For the text-containing cell, return its midpoint in (x, y) coordinate format. 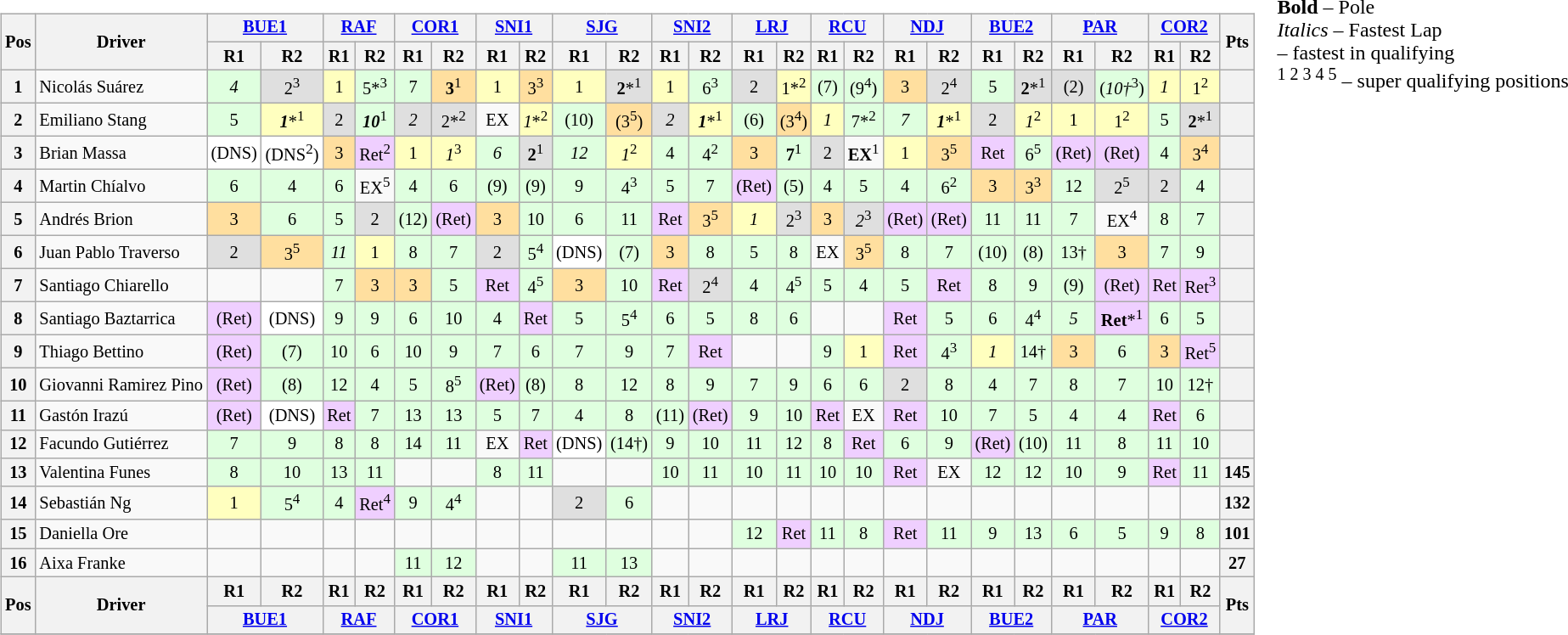
Nicolás Suárez (121, 87)
Thiago Bettino (121, 351)
EX4 (1121, 219)
15 (18, 534)
16 (18, 563)
14† (1033, 351)
42 (711, 153)
63 (711, 87)
Santiago Baztarrica (121, 319)
Facundo Gutiérrez (121, 444)
Ret3 (1200, 285)
(35) (629, 121)
7*2 (863, 121)
Santiago Chiarello (121, 285)
Juan Pablo Traverso (121, 253)
(10†3) (1121, 87)
Ret4 (374, 503)
(94) (863, 87)
65 (1033, 153)
62 (949, 187)
31 (453, 87)
145 (1237, 473)
34 (1200, 153)
Brian Massa (121, 153)
12† (1200, 385)
Ret2 (374, 153)
(11) (671, 415)
25 (1121, 187)
EX5 (374, 187)
(34) (794, 121)
Aixa Franke (121, 563)
(14†) (629, 444)
Ret*1 (1121, 319)
Valentina Funes (121, 473)
Daniella Ore (121, 534)
Ret5 (1200, 351)
27 (1237, 563)
Giovanni Ramirez Pino (121, 385)
(2) (1074, 87)
(12) (413, 219)
EX1 (863, 153)
Martin Chíalvo (121, 187)
132 (1237, 503)
(6) (754, 121)
5*3 (374, 87)
(DNS2) (292, 153)
Gastón Irazú (121, 415)
71 (794, 153)
Emiliano Stang (121, 121)
Sebastián Ng (121, 503)
(5) (794, 187)
85 (453, 385)
13† (1074, 253)
Andrés Brion (121, 219)
21 (537, 153)
2*2 (453, 121)
